Scan for the cell matching the given text and deliver its [x, y] coordinate at center. 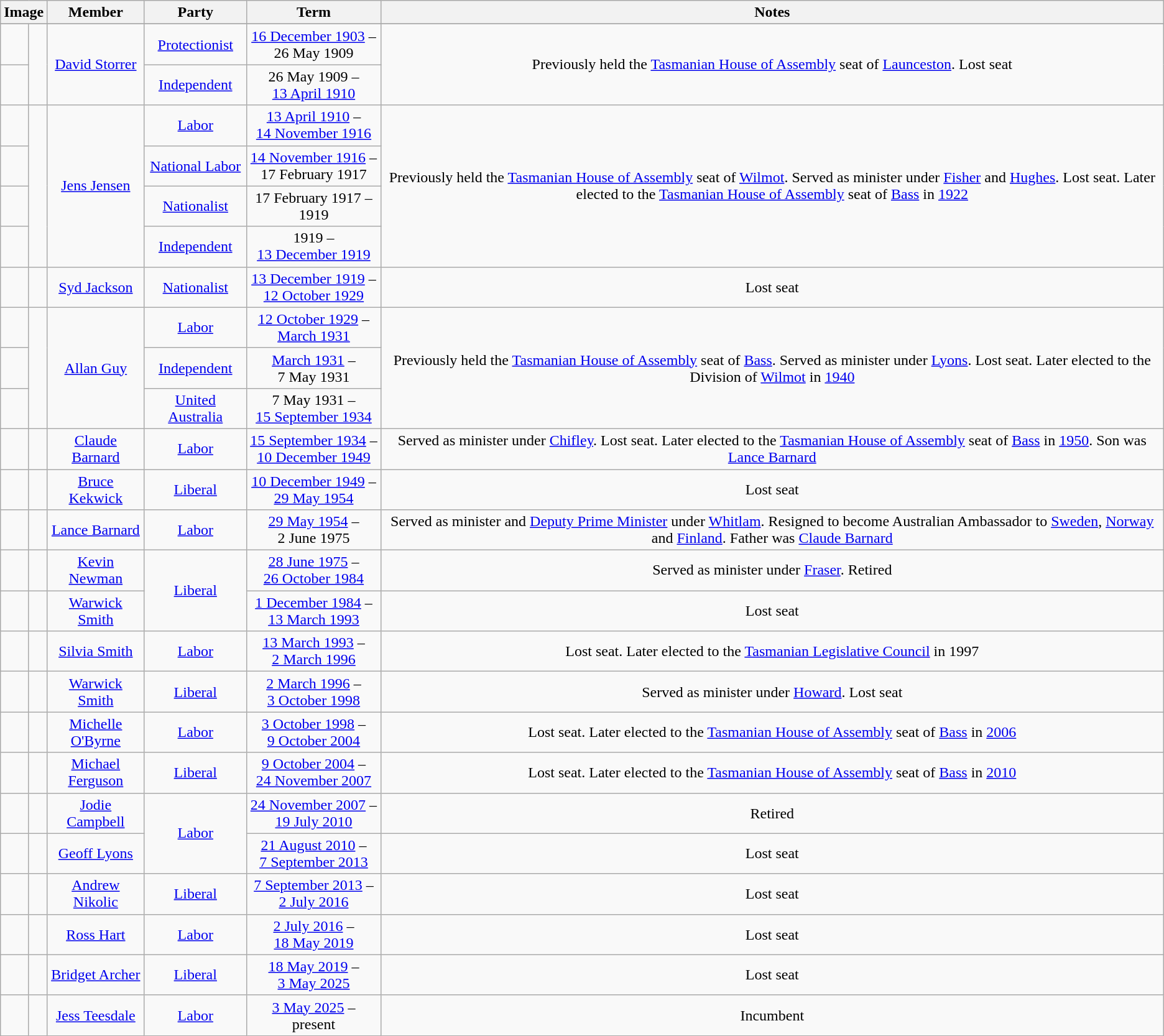
Image [24, 12]
7 May 1931 –15 September 1934 [314, 408]
Allan Guy [96, 368]
28 June 1975 –26 October 1984 [314, 571]
3 May 2025 –present [314, 1015]
Party [195, 12]
Incumbent [772, 1015]
Member [96, 12]
7 September 2013 –2 July 2016 [314, 894]
Lost seat. Later elected to the Tasmanian House of Assembly seat of Bass in 2010 [772, 772]
Retired [772, 813]
13 December 1919 –12 October 1929 [314, 287]
Lost seat. Later elected to the Tasmanian House of Assembly seat of Bass in 2006 [772, 733]
Lance Barnard [96, 530]
Served as minister under Chifley. Lost seat. Later elected to the Tasmanian House of Assembly seat of Bass in 1950. Son was Lance Barnard [772, 449]
Notes [772, 12]
9 October 2004 –24 November 2007 [314, 772]
29 May 1954 –2 June 1975 [314, 530]
2 March 1996 –3 October 1998 [314, 691]
Geoff Lyons [96, 853]
Michael Ferguson [96, 772]
Jodie Campbell [96, 813]
Jess Teesdale [96, 1015]
17 February 1917 –1919 [314, 206]
Claude Barnard [96, 449]
21 August 2010 –7 September 2013 [314, 853]
13 April 1910 –14 November 1916 [314, 126]
Andrew Nikolic [96, 894]
Kevin Newman [96, 571]
March 1931 –7 May 1931 [314, 368]
2 July 2016 –18 May 2019 [314, 934]
13 March 1993 –2 March 1996 [314, 652]
Previously held the Tasmanian House of Assembly seat of Launceston. Lost seat [772, 65]
18 May 2019 –3 May 2025 [314, 975]
12 October 1929 –March 1931 [314, 327]
Syd Jackson [96, 287]
Served as minister under Fraser. Retired [772, 571]
Bruce Kekwick [96, 489]
24 November 2007 –19 July 2010 [314, 813]
15 September 1934 –10 December 1949 [314, 449]
National Labor [195, 165]
14 November 1916 –17 February 1917 [314, 165]
David Storrer [96, 65]
16 December 1903 –26 May 1909 [314, 45]
10 December 1949 –29 May 1954 [314, 489]
Silvia Smith [96, 652]
Term [314, 12]
1919 –13 December 1919 [314, 246]
United Australia [195, 408]
Jens Jensen [96, 186]
3 October 1998 –9 October 2004 [314, 733]
1 December 1984 –13 March 1993 [314, 611]
Bridget Archer [96, 975]
Michelle O'Byrne [96, 733]
Ross Hart [96, 934]
Lost seat. Later elected to the Tasmanian Legislative Council in 1997 [772, 652]
Served as minister under Howard. Lost seat [772, 691]
Protectionist [195, 45]
26 May 1909 –13 April 1910 [314, 85]
